Extract the [X, Y] coordinate from the center of the cell holding the provided text.  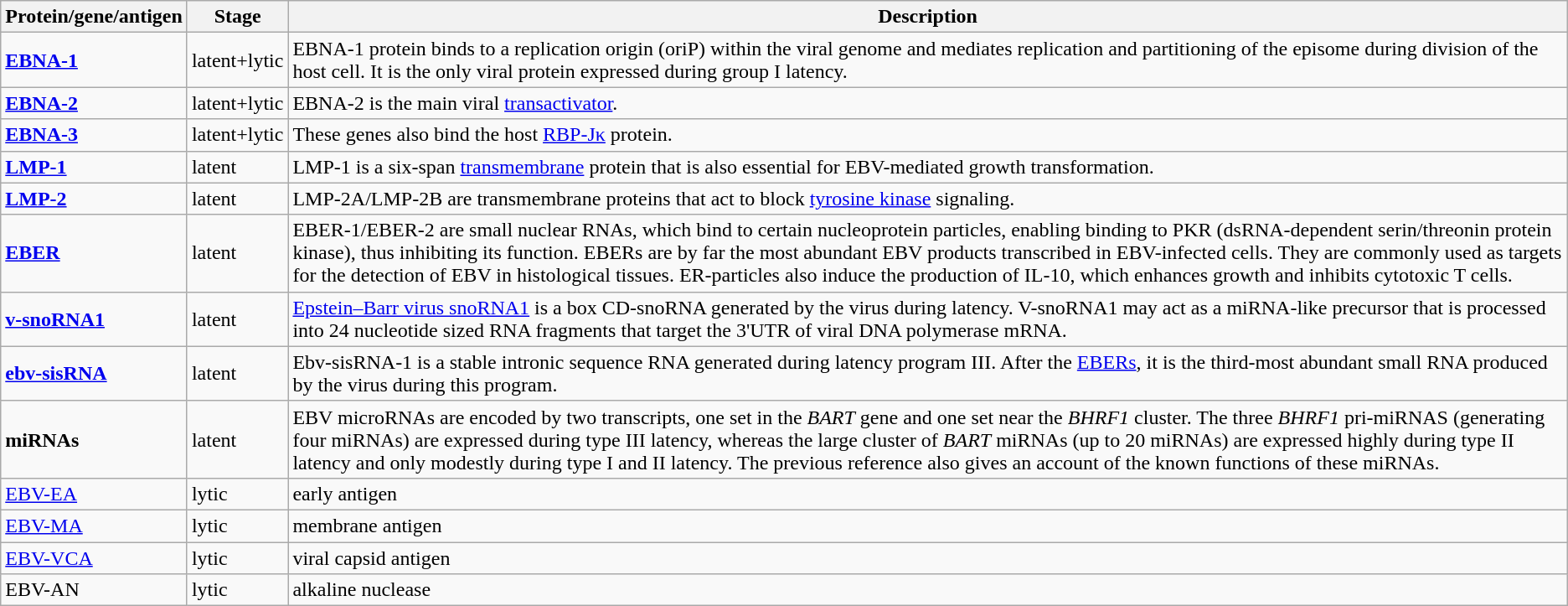
EBNA-2 is the main viral transactivator. [928, 103]
EBER [94, 253]
v-snoRNA1 [94, 319]
ebv-sisRNA [94, 374]
EBNA-3 [94, 135]
LMP-2A/LMP-2B are transmembrane proteins that act to block tyrosine kinase signaling. [928, 199]
Description [928, 17]
early antigen [928, 494]
Protein/gene/antigen [94, 17]
miRNAs [94, 439]
EBV-MA [94, 526]
These genes also bind the host RBP-Jκ protein. [928, 135]
EBV-AN [94, 590]
alkaline nuclease [928, 590]
LMP-2 [94, 199]
LMP-1 is a six-span transmembrane protein that is also essential for EBV-mediated growth transformation. [928, 167]
EBNA-1 [94, 60]
EBNA-2 [94, 103]
LMP-1 [94, 167]
EBV-VCA [94, 557]
EBV-EA [94, 494]
membrane antigen [928, 526]
viral capsid antigen [928, 557]
Stage [238, 17]
